Search for the cell housing the specified text and yield its [x, y] center coordinate. 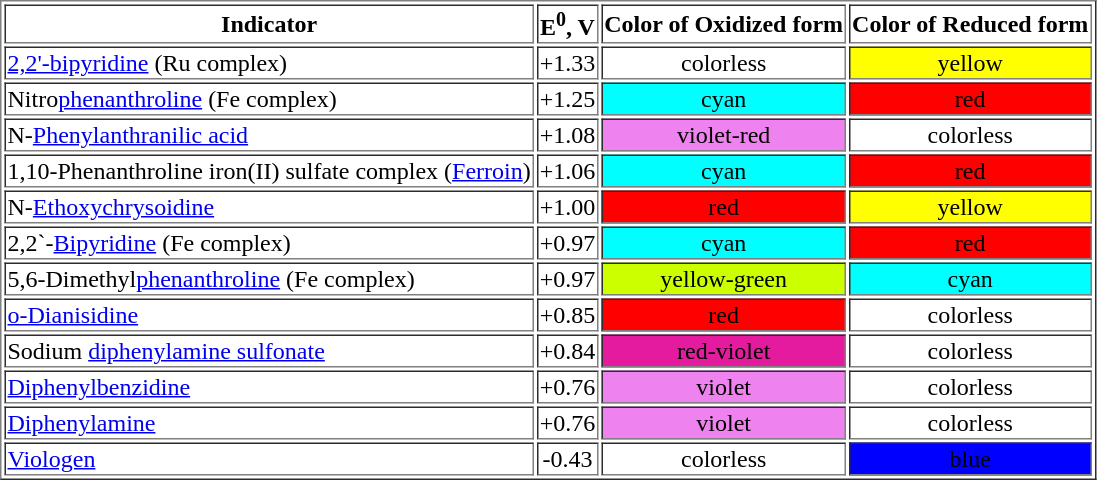
Sodium diphenylamine sulfonate [268, 352]
+1.06 [568, 172]
N-Ethoxychrysoidine [268, 208]
+0.85 [568, 316]
Nitrophenanthroline (Fe complex) [268, 100]
violet-red [724, 136]
E0, V [568, 24]
-0.43 [568, 460]
+1.25 [568, 100]
2,2'-bipyridine (Ru complex) [268, 64]
+1.08 [568, 136]
Indicator [268, 24]
Diphenylamine [268, 424]
1,10-Phenanthroline iron(II) sulfate complex (Ferroin) [268, 172]
+1.33 [568, 64]
yellow-green [724, 280]
o-Dianisidine [268, 316]
Viologen [268, 460]
N-Phenylanthranilic acid [268, 136]
red-violet [724, 352]
blue [970, 460]
Color of Oxidized form [724, 24]
2,2`-Bipyridine (Fe complex) [268, 244]
5,6-Dimethylphenanthroline (Fe complex) [268, 280]
+0.84 [568, 352]
Diphenylbenzidine [268, 388]
+1.00 [568, 208]
Color of Reduced form [970, 24]
